Extract the (x, y) coordinate from the center of the cell holding the provided text.  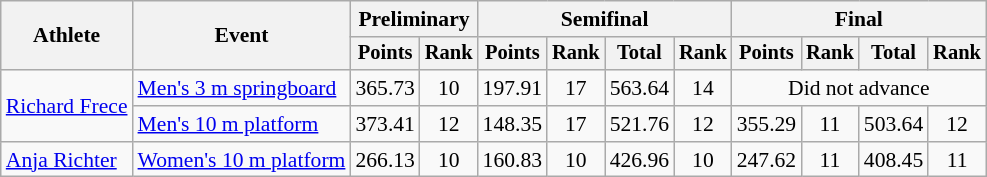
Men's 10 m platform (242, 124)
Final (859, 19)
Richard Frece (67, 106)
563.64 (640, 88)
197.91 (512, 88)
Did not advance (859, 88)
Preliminary (414, 19)
11 (830, 124)
373.41 (384, 124)
355.29 (766, 124)
365.73 (384, 88)
521.76 (640, 124)
Men's 3 m springboard (242, 88)
Athlete (67, 36)
10 (449, 88)
148.35 (512, 124)
Event (242, 36)
503.64 (894, 124)
14 (703, 88)
Semifinal (605, 19)
